Locate the cell with the specified text and output its [x, y] center coordinate. 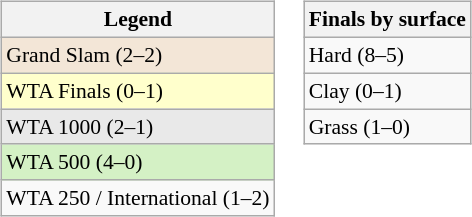
WTA Finals (0–1) [138, 91]
WTA 1000 (2–1) [138, 127]
WTA 500 (4–0) [138, 162]
WTA 250 / International (1–2) [138, 198]
Legend [138, 20]
Hard (8–5) [388, 55]
Grass (1–0) [388, 127]
Clay (0–1) [388, 91]
Finals by surface [388, 20]
Grand Slam (2–2) [138, 55]
